Extract the [X, Y] coordinate from the center of the cell holding the provided text.  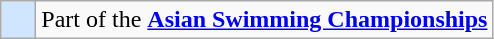
Part of the Asian Swimming Championships [264, 20]
